Scan for the cell matching the given text and deliver its (X, Y) coordinate at center. 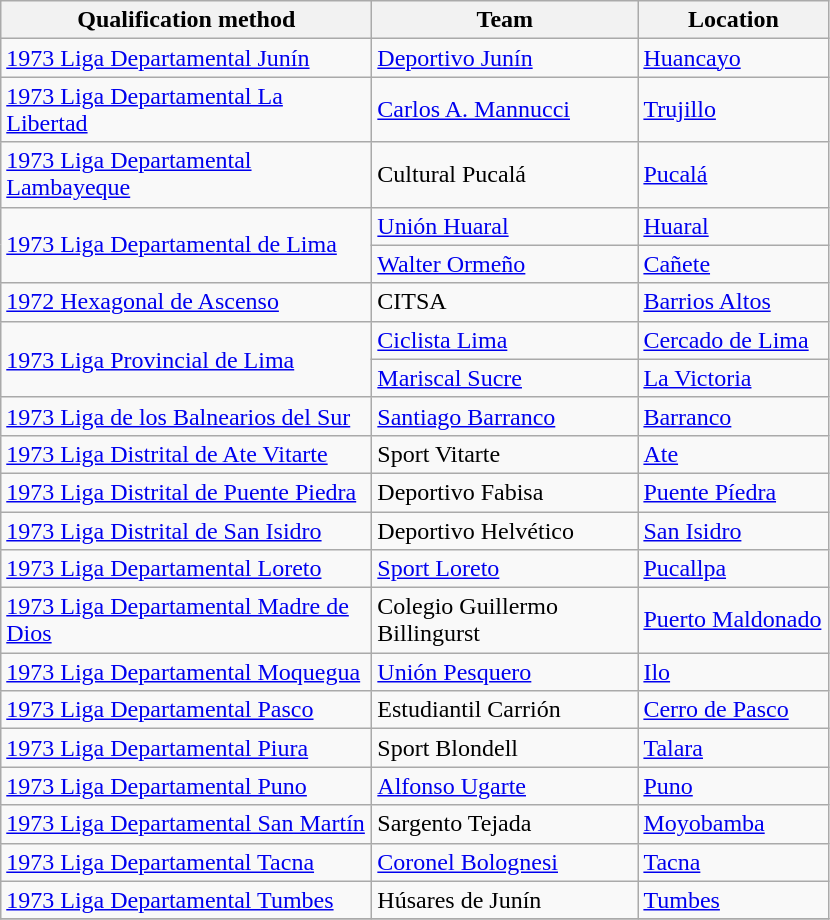
Mariscal Sucre (505, 378)
Barrios Altos (734, 302)
Walter Ormeño (505, 264)
Sport Loreto (505, 569)
Cultural Pucalá (505, 174)
Puno (734, 786)
Qualification method (186, 20)
Puente Píedra (734, 492)
Ate (734, 454)
1973 Liga Departamental Pasco (186, 710)
Unión Pesquero (505, 672)
1973 Liga Departamental Tacna (186, 862)
Ilo (734, 672)
Coronel Bolognesi (505, 862)
Sport Vitarte (505, 454)
Colegio Guillermo Billingurst (505, 620)
Location (734, 20)
Huaral (734, 226)
Santiago Barranco (505, 416)
1973 Liga Departamental Junín (186, 58)
La Victoria (734, 378)
Cercado de Lima (734, 340)
Ciclista Lima (505, 340)
1973 Liga Distrital de Puente Piedra (186, 492)
Huancayo (734, 58)
Deportivo Junín (505, 58)
1973 Liga Departamental Loreto (186, 569)
San Isidro (734, 531)
1973 Liga Departamental Piura (186, 748)
Alfonso Ugarte (505, 786)
Deportivo Fabisa (505, 492)
1973 Liga Distrital de Ate Vitarte (186, 454)
1973 Liga Departamental La Libertad (186, 110)
Tacna (734, 862)
Puerto Maldonado (734, 620)
Moyobamba (734, 824)
Talara (734, 748)
Sargento Tejada (505, 824)
1973 Liga Distrital de San Isidro (186, 531)
1973 Liga Departamental Puno (186, 786)
Pucalá (734, 174)
Húsares de Junín (505, 900)
Estudiantil Carrión (505, 710)
Deportivo Helvético (505, 531)
1973 Liga de los Balnearios del Sur (186, 416)
1973 Liga Departamental Lambayeque (186, 174)
Carlos A. Mannucci (505, 110)
1973 Liga Departamental Tumbes (186, 900)
Cerro de Pasco (734, 710)
Tumbes (734, 900)
Unión Huaral (505, 226)
Cañete (734, 264)
1972 Hexagonal de Ascenso (186, 302)
Trujillo (734, 110)
CITSA (505, 302)
1973 Liga Departamental Moquegua (186, 672)
Barranco (734, 416)
1973 Liga Departamental San Martín (186, 824)
Team (505, 20)
Pucallpa (734, 569)
Sport Blondell (505, 748)
1973 Liga Departamental Madre de Dios (186, 620)
1973 Liga Provincial de Lima (186, 359)
1973 Liga Departamental de Lima (186, 245)
